Return the (x, y) coordinate for the center point of the cell that contains the specified text.  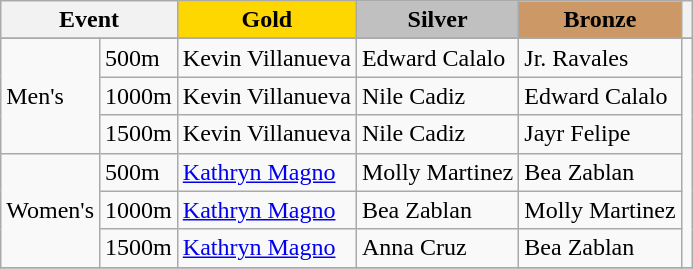
Gold (266, 20)
Men's (50, 96)
Women's (50, 210)
Silver (437, 20)
Bronze (600, 20)
Jr. Ravales (600, 58)
Jayr Felipe (600, 134)
Anna Cruz (437, 248)
Event (90, 20)
